Identify which cell holds the provided text, then report its [x, y] central coordinate. 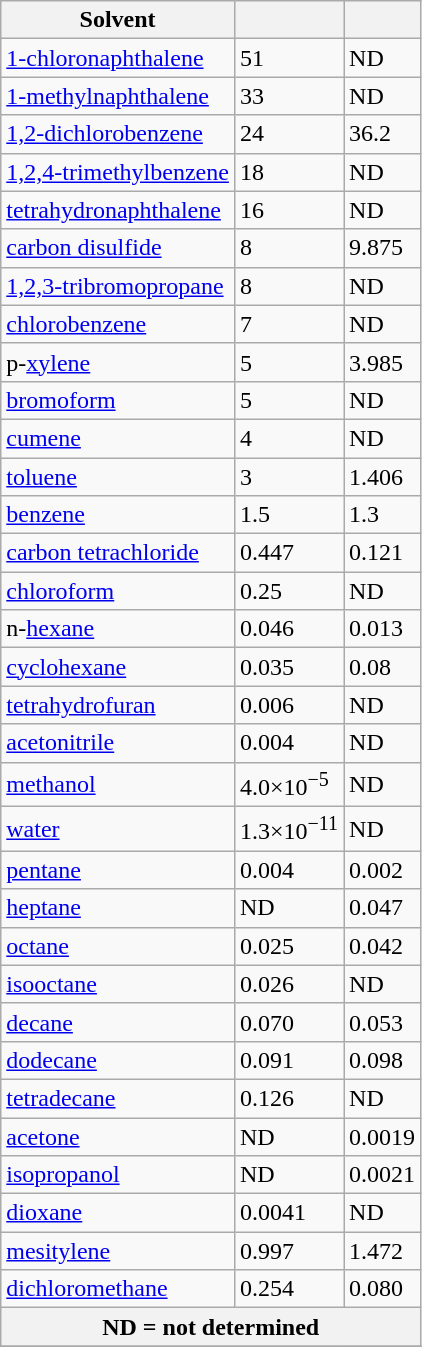
0.0041 [288, 1213]
24 [288, 134]
0.08 [382, 667]
isopropanol [118, 1175]
0.126 [288, 1098]
pentane [118, 870]
toluene [118, 477]
0.070 [288, 1022]
0.0021 [382, 1175]
1.3×10−11 [288, 830]
p-xylene [118, 362]
acetone [118, 1137]
1.3 [382, 515]
methanol [118, 784]
isooctane [118, 984]
dichloromethane [118, 1289]
dodecane [118, 1060]
0.0019 [382, 1137]
tetrahydronaphthalene [118, 210]
carbon disulfide [118, 248]
0.121 [382, 553]
0.447 [288, 553]
1,2-dichlorobenzene [118, 134]
tetradecane [118, 1098]
18 [288, 172]
0.254 [288, 1289]
heptane [118, 908]
1,2,3-tribromopropane [118, 286]
octane [118, 946]
ND = not determined [211, 1327]
tetrahydrofuran [118, 705]
0.080 [382, 1289]
dioxane [118, 1213]
chlorobenzene [118, 324]
4 [288, 438]
0.013 [382, 629]
0.026 [288, 984]
1.5 [288, 515]
1-chloronaphthalene [118, 58]
1-methylnaphthalene [118, 96]
chloroform [118, 591]
1.406 [382, 477]
cyclohexane [118, 667]
3 [288, 477]
7 [288, 324]
0.047 [382, 908]
n-hexane [118, 629]
0.035 [288, 667]
0.25 [288, 591]
0.006 [288, 705]
0.046 [288, 629]
0.042 [382, 946]
1,2,4-trimethylbenzene [118, 172]
36.2 [382, 134]
carbon tetrachloride [118, 553]
benzene [118, 515]
51 [288, 58]
0.098 [382, 1060]
water [118, 830]
3.985 [382, 362]
1.472 [382, 1251]
Solvent [118, 20]
0.025 [288, 946]
9.875 [382, 248]
decane [118, 1022]
33 [288, 96]
0.997 [288, 1251]
16 [288, 210]
mesitylene [118, 1251]
4.0×10−5 [288, 784]
0.091 [288, 1060]
acetonitrile [118, 743]
0.053 [382, 1022]
0.002 [382, 870]
cumene [118, 438]
bromoform [118, 400]
